Locate the cell with the specified text and output its [x, y] center coordinate. 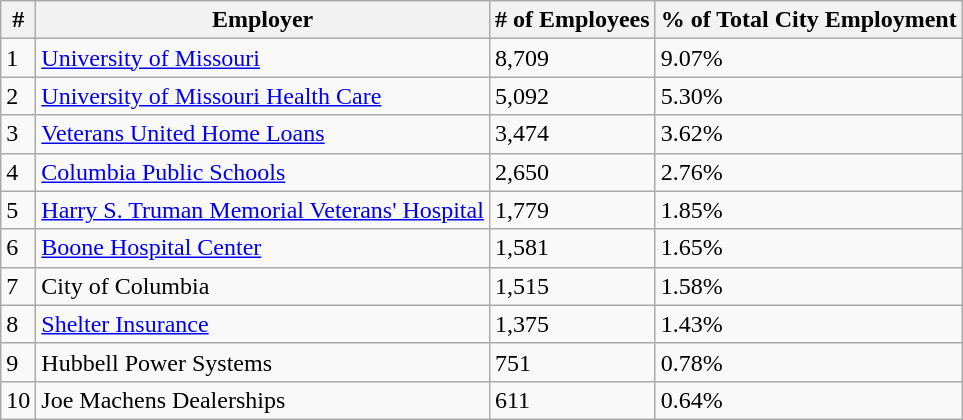
2 [18, 96]
1 [18, 58]
1,581 [572, 248]
1.85% [808, 210]
5 [18, 210]
University of Missouri [263, 58]
Veterans United Home Loans [263, 134]
Harry S. Truman Memorial Veterans' Hospital [263, 210]
Columbia Public Schools [263, 172]
0.78% [808, 362]
0.64% [808, 400]
5,092 [572, 96]
1,375 [572, 324]
University of Missouri Health Care [263, 96]
# of Employees [572, 20]
City of Columbia [263, 286]
2,650 [572, 172]
1,515 [572, 286]
Shelter Insurance [263, 324]
Joe Machens Dealerships [263, 400]
6 [18, 248]
8,709 [572, 58]
3,474 [572, 134]
1.58% [808, 286]
751 [572, 362]
3.62% [808, 134]
5.30% [808, 96]
4 [18, 172]
Boone Hospital Center [263, 248]
Hubbell Power Systems [263, 362]
1.65% [808, 248]
10 [18, 400]
8 [18, 324]
# [18, 20]
2.76% [808, 172]
Employer [263, 20]
3 [18, 134]
9 [18, 362]
611 [572, 400]
1.43% [808, 324]
1,779 [572, 210]
9.07% [808, 58]
7 [18, 286]
% of Total City Employment [808, 20]
